Find where the given text appears and provide that cell's center as [X, Y] coordinate. 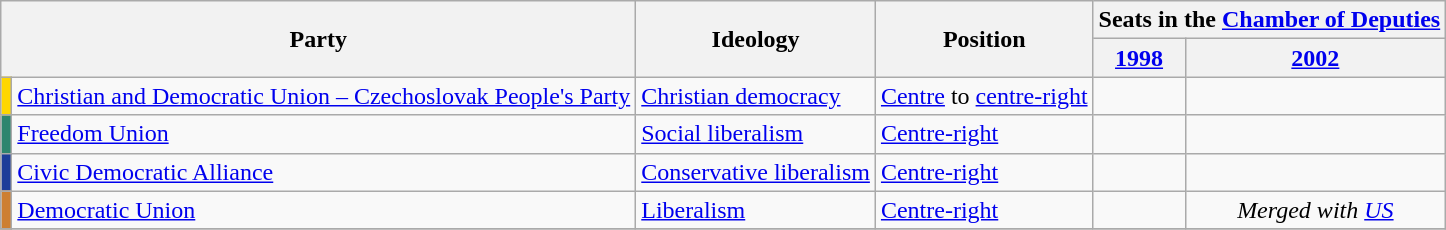
Civic Democratic Alliance [324, 172]
Merged with US [1316, 210]
Christian and Democratic Union – Czechoslovak People's Party [324, 96]
Social liberalism [756, 134]
Freedom Union [324, 134]
Liberalism [756, 210]
Party [318, 39]
Position [984, 39]
Christian democracy [756, 96]
Centre to centre-right [984, 96]
Ideology [756, 39]
Conservative liberalism [756, 172]
Democratic Union [324, 210]
2002 [1316, 58]
1998 [1139, 58]
Seats in the Chamber of Deputies [1270, 20]
